Identify which cell holds the provided text, then report its (x, y) central coordinate. 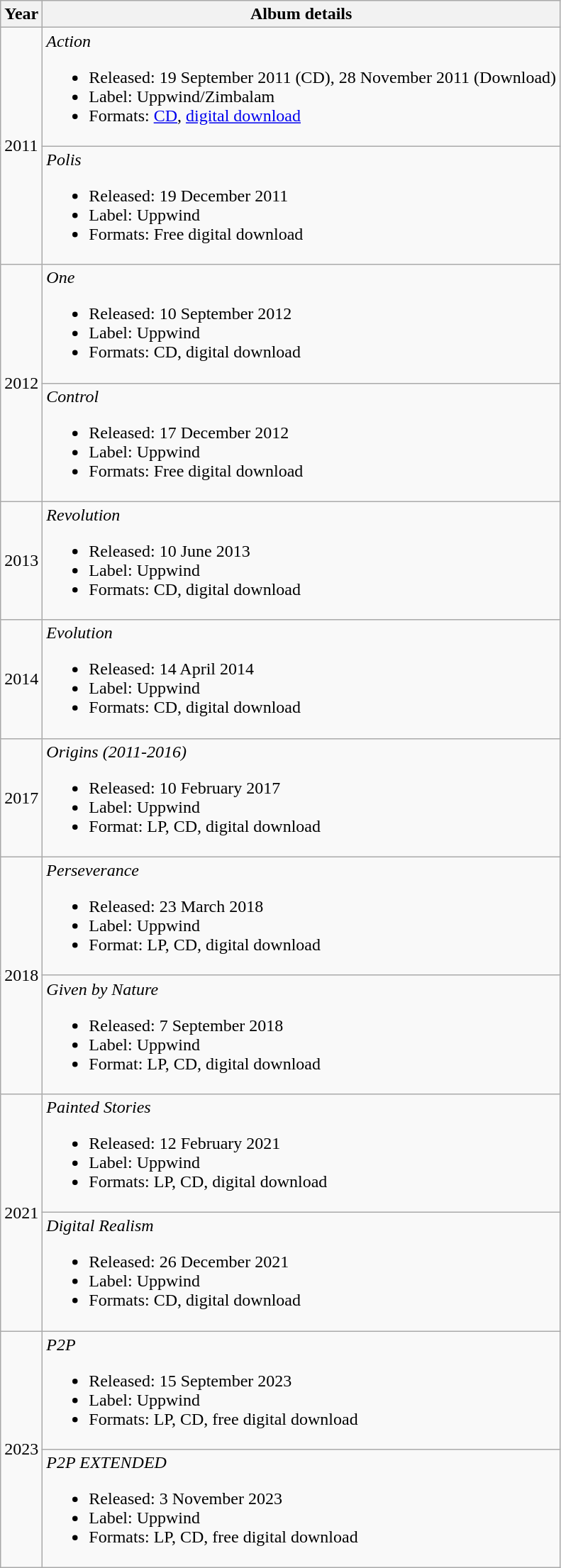
2018 (21, 975)
2014 (21, 679)
2012 (21, 383)
EvolutionReleased: 14 April 2014Label: UppwindFormats: CD, digital download (301, 679)
OneReleased: 10 September 2012Label: UppwindFormats: CD, digital download (301, 323)
ControlReleased: 17 December 2012Label: UppwindFormats: Free digital download (301, 443)
Origins (2011-2016)Released: 10 February 2017Label: UppwindFormat: LP, CD, digital download (301, 797)
RevolutionReleased: 10 June 2013Label: UppwindFormats: CD, digital download (301, 560)
Digital RealismReleased: 26 December 2021Label: UppwindFormats: CD, digital download (301, 1271)
PolisReleased: 19 December 2011Label: UppwindFormats: Free digital download (301, 206)
Year (21, 14)
2023 (21, 1449)
PerseveranceReleased: 23 March 2018Label: UppwindFormat: LP, CD, digital download (301, 916)
2017 (21, 797)
ActionReleased: 19 September 2011 (CD), 28 November 2011 (Download)Label: Uppwind/ZimbalamFormats: CD, digital download (301, 87)
2013 (21, 560)
2011 (21, 146)
Given by NatureReleased: 7 September 2018Label: UppwindFormat: LP, CD, digital download (301, 1034)
P2PReleased: 15 September 2023Label: UppwindFormats: LP, CD, free digital download (301, 1390)
Album details (301, 14)
2021 (21, 1212)
Painted StoriesReleased: 12 February 2021Label: UppwindFormats: LP, CD, digital download (301, 1153)
P2P EXTENDEDReleased: 3 November 2023Label: UppwindFormats: LP, CD, free digital download (301, 1509)
